Capture the cell that displays the provided text and extract its [x, y] central coordinate. 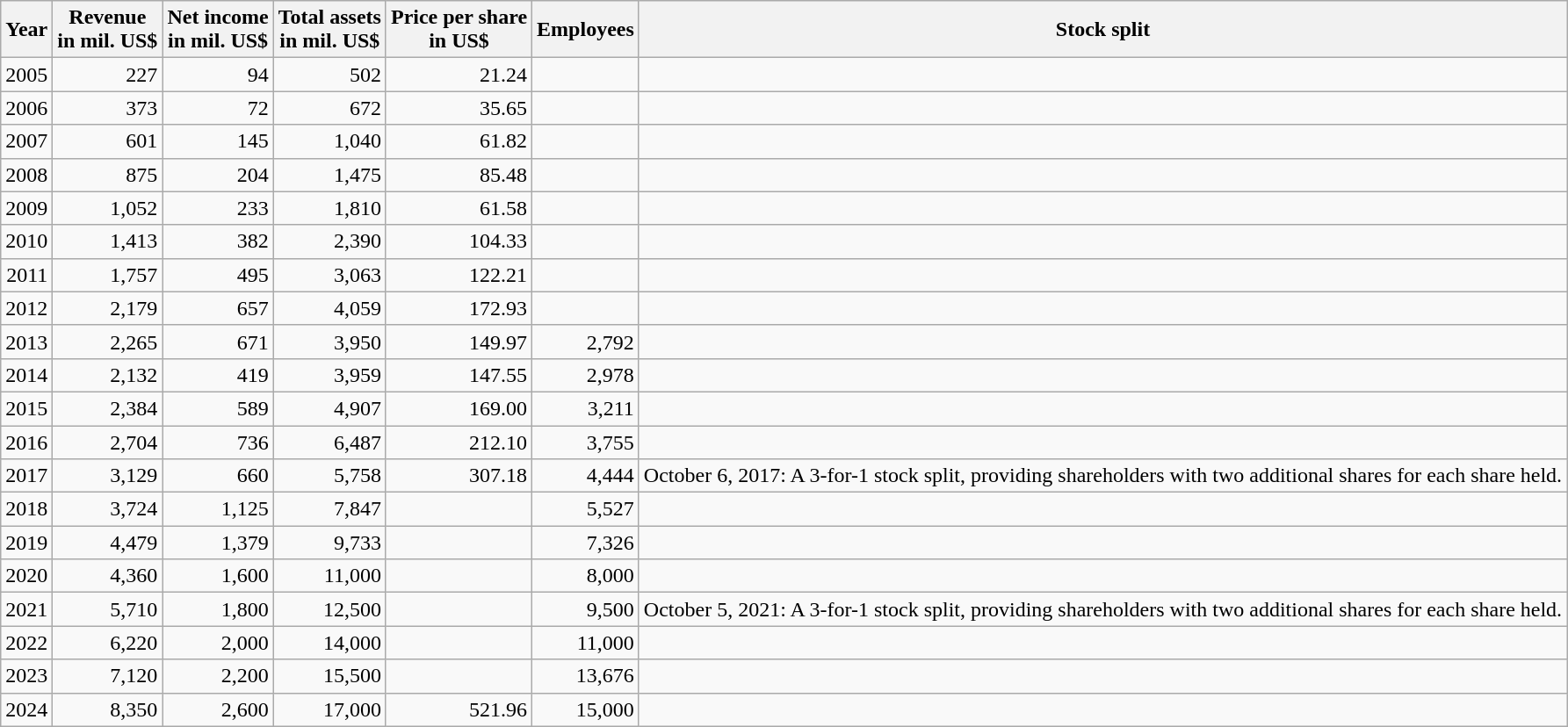
233 [218, 208]
104.33 [459, 241]
172.93 [459, 308]
7,326 [586, 543]
875 [107, 175]
13,676 [586, 676]
8,350 [107, 709]
660 [218, 476]
2,132 [107, 375]
502 [329, 75]
1,052 [107, 208]
1,475 [329, 175]
3,959 [329, 375]
2006 [26, 108]
5,758 [329, 476]
521.96 [459, 709]
147.55 [459, 375]
2014 [26, 375]
9,500 [586, 609]
2,179 [107, 308]
2020 [26, 576]
Price per sharein US$ [459, 30]
October 5, 2021: A 3-for-1 stock split, providing shareholders with two additional shares for each share held. [1102, 609]
1,600 [218, 576]
October 6, 2017: A 3-for-1 stock split, providing shareholders with two additional shares for each share held. [1102, 476]
3,063 [329, 275]
1,810 [329, 208]
15,500 [329, 676]
Net incomein mil. US$ [218, 30]
61.82 [459, 141]
419 [218, 375]
657 [218, 308]
2,265 [107, 342]
9,733 [329, 543]
2023 [26, 676]
2022 [26, 643]
145 [218, 141]
149.97 [459, 342]
212.10 [459, 442]
2018 [26, 509]
2008 [26, 175]
2010 [26, 241]
2007 [26, 141]
2,384 [107, 408]
2011 [26, 275]
736 [218, 442]
2,600 [218, 709]
2,390 [329, 241]
Year [26, 30]
2015 [26, 408]
3,950 [329, 342]
601 [107, 141]
Revenuein mil. US$ [107, 30]
6,487 [329, 442]
4,444 [586, 476]
169.00 [459, 408]
3,755 [586, 442]
4,059 [329, 308]
14,000 [329, 643]
35.65 [459, 108]
672 [329, 108]
4,360 [107, 576]
8,000 [586, 576]
1,125 [218, 509]
7,120 [107, 676]
495 [218, 275]
61.58 [459, 208]
2,000 [218, 643]
2024 [26, 709]
2012 [26, 308]
1,800 [218, 609]
4,479 [107, 543]
12,500 [329, 609]
85.48 [459, 175]
4,907 [329, 408]
2,200 [218, 676]
122.21 [459, 275]
5,710 [107, 609]
382 [218, 241]
Total assetsin mil. US$ [329, 30]
2,792 [586, 342]
227 [107, 75]
204 [218, 175]
373 [107, 108]
2,704 [107, 442]
3,129 [107, 476]
17,000 [329, 709]
3,211 [586, 408]
307.18 [459, 476]
72 [218, 108]
7,847 [329, 509]
Stock split [1102, 30]
589 [218, 408]
5,527 [586, 509]
3,724 [107, 509]
2009 [26, 208]
94 [218, 75]
2016 [26, 442]
2017 [26, 476]
15,000 [586, 709]
1,413 [107, 241]
2019 [26, 543]
2021 [26, 609]
1,379 [218, 543]
21.24 [459, 75]
1,040 [329, 141]
2,978 [586, 375]
Employees [586, 30]
6,220 [107, 643]
2005 [26, 75]
671 [218, 342]
1,757 [107, 275]
2013 [26, 342]
